For the text-containing cell, return its midpoint in (X, Y) coordinate format. 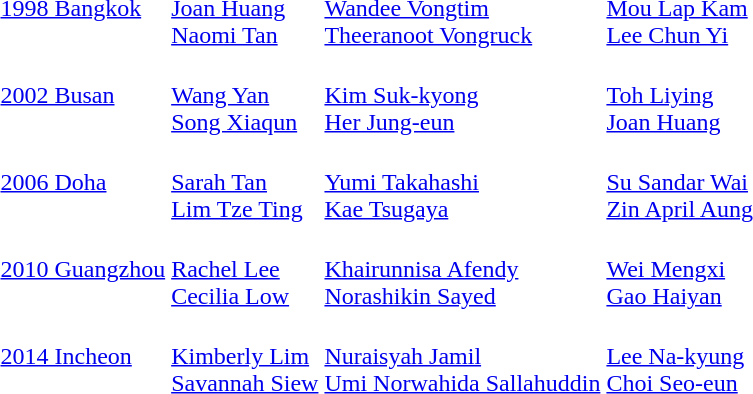
Khairunnisa AfendyNorashikin Sayed (462, 269)
Kim Suk-kyongHer Jung-eun (462, 95)
Sarah TanLim Tze Ting (245, 182)
Rachel LeeCecilia Low (245, 269)
Wang YanSong Xiaqun (245, 95)
Yumi TakahashiKae Tsugaya (462, 182)
